Return the [x, y] coordinate for the center point of the cell that contains the specified text.  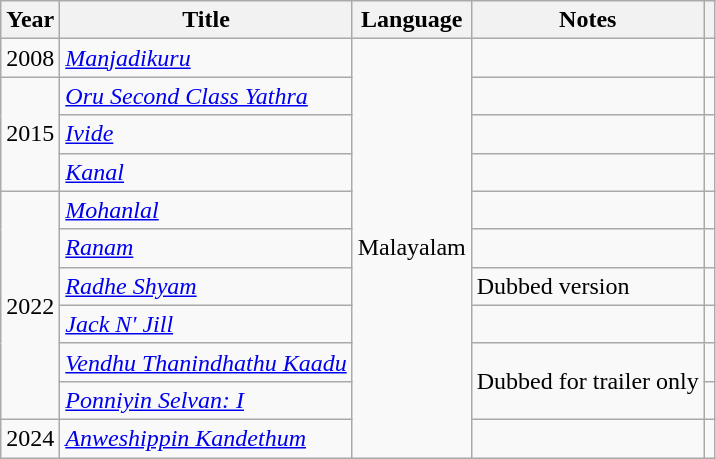
Anweshippin Kandethum [206, 438]
2024 [30, 438]
Manjadikuru [206, 58]
Mohanlal [206, 210]
Malayalam [412, 248]
Jack N' Jill [206, 324]
Ranam [206, 248]
Dubbed version [588, 286]
Dubbed for trailer only [588, 381]
Notes [588, 20]
Ponniyin Selvan: I [206, 400]
Ivide [206, 134]
Vendhu Thanindhathu Kaadu [206, 362]
Oru Second Class Yathra [206, 96]
Year [30, 20]
2015 [30, 134]
2022 [30, 305]
Kanal [206, 172]
2008 [30, 58]
Language [412, 20]
Title [206, 20]
Radhe Shyam [206, 286]
